Detect which cell encompasses the target text, then output its [X, Y] center coordinate. 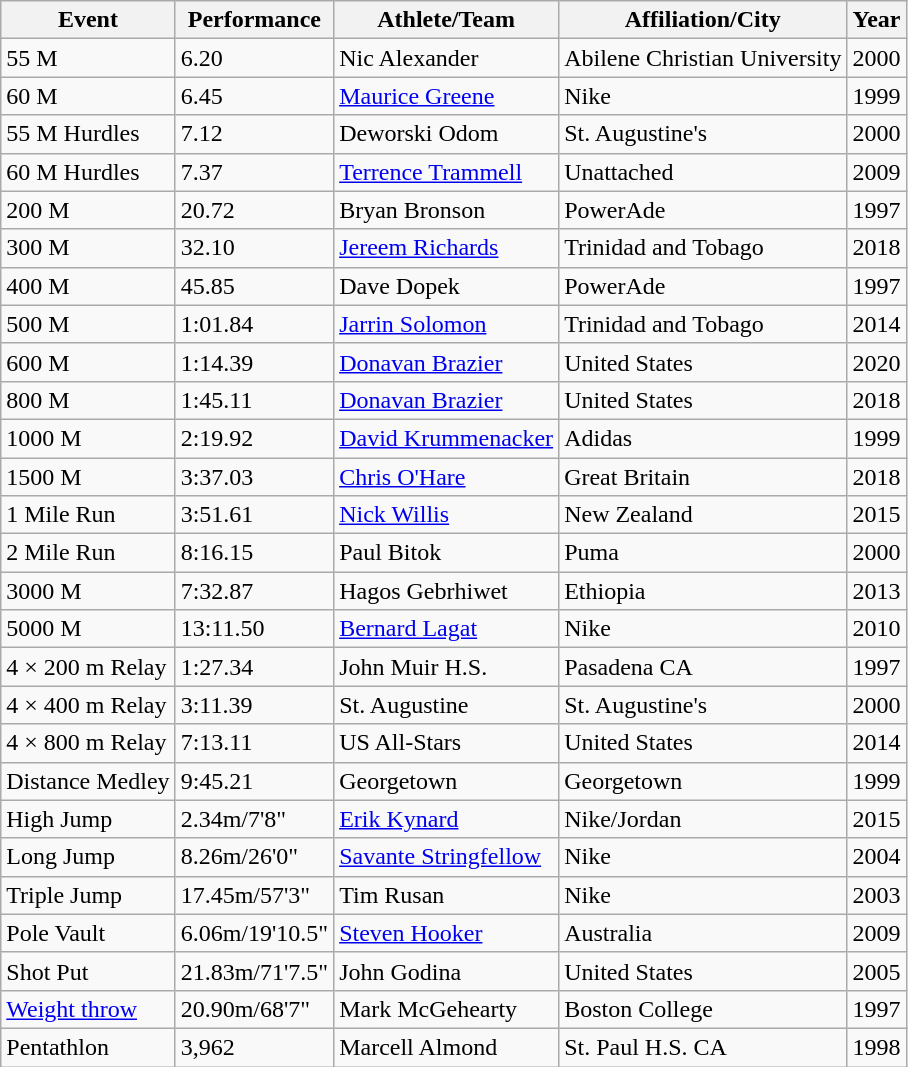
300 M [88, 248]
5000 M [88, 629]
3:11.39 [254, 705]
Year [876, 20]
Shot Put [88, 971]
Terrence Trammell [446, 172]
Bryan Bronson [446, 210]
Maurice Greene [446, 96]
2.34m/7'8" [254, 819]
Athlete/Team [446, 20]
20.90m/68'7" [254, 1009]
1:01.84 [254, 324]
4 × 400 m Relay [88, 705]
1500 M [88, 477]
Distance Medley [88, 781]
Pentathlon [88, 1047]
200 M [88, 210]
55 M Hurdles [88, 134]
John Muir H.S. [446, 667]
6.45 [254, 96]
2005 [876, 971]
Performance [254, 20]
1:14.39 [254, 362]
Jereem Richards [446, 248]
Savante Stringfellow [446, 857]
13:11.50 [254, 629]
60 M [88, 96]
Chris O'Hare [446, 477]
Nic Alexander [446, 58]
Abilene Christian University [703, 58]
4 × 200 m Relay [88, 667]
1:27.34 [254, 667]
3:51.61 [254, 515]
Affiliation/City [703, 20]
400 M [88, 286]
Tim Rusan [446, 895]
45.85 [254, 286]
Long Jump [88, 857]
St. Paul H.S. CA [703, 1047]
Ethiopia [703, 591]
2010 [876, 629]
Steven Hooker [446, 933]
4 × 800 m Relay [88, 743]
Erik Kynard [446, 819]
Nick Willis [446, 515]
55 M [88, 58]
6.06m/19'10.5" [254, 933]
New Zealand [703, 515]
Hagos Gebrhiwet [446, 591]
High Jump [88, 819]
Australia [703, 933]
Nike/Jordan [703, 819]
Paul Bitok [446, 553]
7.37 [254, 172]
Adidas [703, 438]
2 Mile Run [88, 553]
8:16.15 [254, 553]
20.72 [254, 210]
Pole Vault [88, 933]
7:13.11 [254, 743]
Boston College [703, 1009]
John Godina [446, 971]
1 Mile Run [88, 515]
60 M Hurdles [88, 172]
US All-Stars [446, 743]
Jarrin Solomon [446, 324]
Triple Jump [88, 895]
Pasadena CA [703, 667]
2020 [876, 362]
2013 [876, 591]
9:45.21 [254, 781]
Unattached [703, 172]
1998 [876, 1047]
Deworski Odom [446, 134]
3,962 [254, 1047]
Marcell Almond [446, 1047]
Bernard Lagat [446, 629]
21.83m/71'7.5" [254, 971]
Great Britain [703, 477]
2004 [876, 857]
Puma [703, 553]
3:37.03 [254, 477]
7.12 [254, 134]
2003 [876, 895]
Mark McGehearty [446, 1009]
8.26m/26'0" [254, 857]
17.45m/57'3" [254, 895]
500 M [88, 324]
600 M [88, 362]
1000 M [88, 438]
David Krummenacker [446, 438]
Weight throw [88, 1009]
2:19.92 [254, 438]
7:32.87 [254, 591]
Dave Dopek [446, 286]
St. Augustine [446, 705]
6.20 [254, 58]
32.10 [254, 248]
800 M [88, 400]
1:45.11 [254, 400]
3000 M [88, 591]
Event [88, 20]
